Detect which cell encompasses the target text, then output its [x, y] center coordinate. 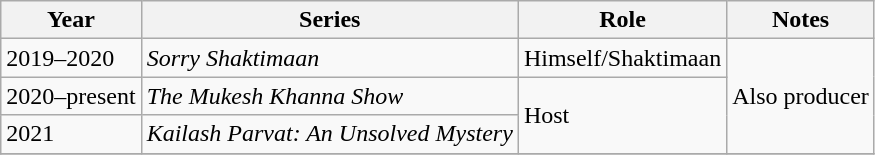
Sorry Shaktimaan [330, 58]
Host [622, 115]
Year [71, 20]
Series [330, 20]
2020–present [71, 96]
2019–2020 [71, 58]
2021 [71, 134]
The Mukesh Khanna Show [330, 96]
Also producer [801, 96]
Notes [801, 20]
Himself/Shaktimaan [622, 58]
Role [622, 20]
Kailash Parvat: An Unsolved Mystery [330, 134]
